Find where the given text appears and provide that cell's center as (X, Y) coordinate. 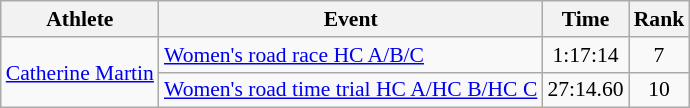
Catherine Martin (80, 72)
10 (660, 90)
1:17:14 (585, 55)
7 (660, 55)
Event (350, 19)
Women's road time trial HC A/HC B/HC C (350, 90)
Athlete (80, 19)
27:14.60 (585, 90)
Women's road race HC A/B/C (350, 55)
Time (585, 19)
Rank (660, 19)
